Output the (x, y) coordinate of the center of the cell containing the given text.  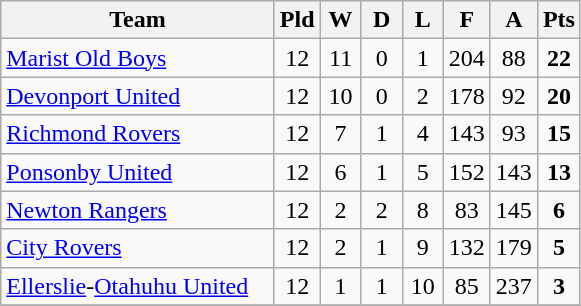
4 (422, 134)
A (514, 20)
204 (466, 58)
15 (558, 134)
145 (514, 210)
88 (514, 58)
93 (514, 134)
83 (466, 210)
20 (558, 96)
92 (514, 96)
W (340, 20)
132 (466, 248)
City Rovers (138, 248)
Team (138, 20)
Pld (297, 20)
Pts (558, 20)
152 (466, 172)
F (466, 20)
7 (340, 134)
Marist Old Boys (138, 58)
Ponsonby United (138, 172)
8 (422, 210)
237 (514, 286)
178 (466, 96)
D (382, 20)
Ellerslie-Otahuhu United (138, 286)
Richmond Rovers (138, 134)
Devonport United (138, 96)
22 (558, 58)
3 (558, 286)
13 (558, 172)
Newton Rangers (138, 210)
L (422, 20)
11 (340, 58)
85 (466, 286)
179 (514, 248)
9 (422, 248)
